Find where the given text appears and provide that cell's center as [x, y] coordinate. 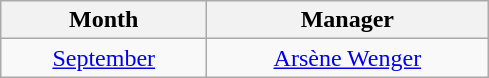
Manager [348, 20]
September [104, 58]
Month [104, 20]
Arsène Wenger [348, 58]
